Return the [x, y] coordinate for the center point of the cell that contains the specified text.  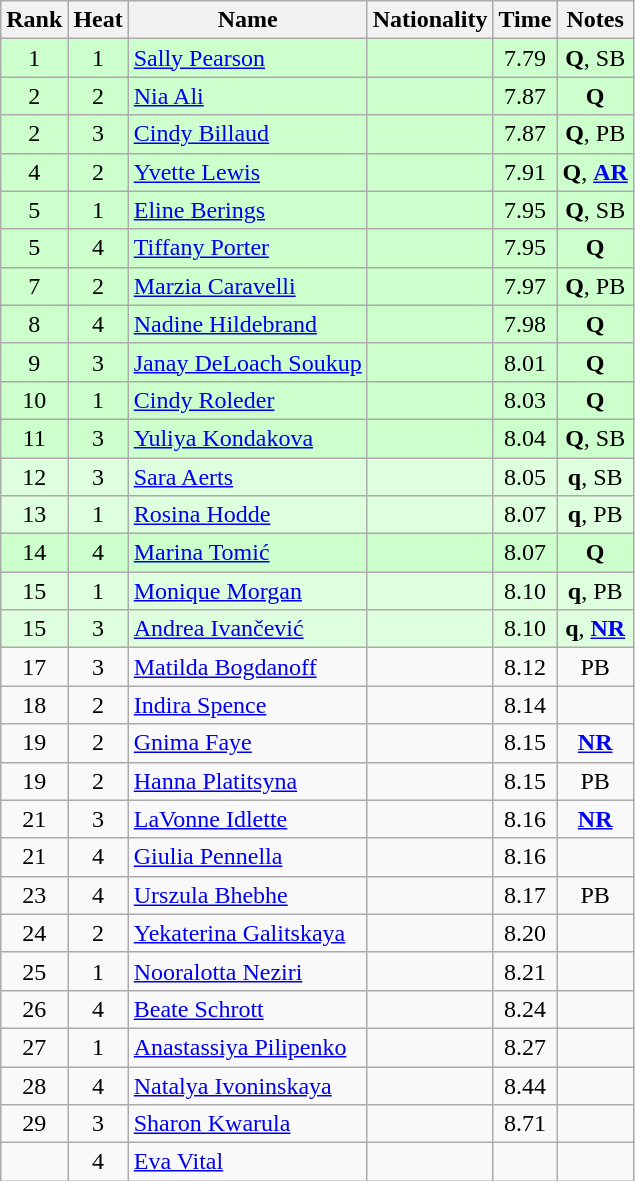
12 [34, 477]
Marzia Caravelli [248, 286]
Urszula Bhebhe [248, 895]
Eva Vital [248, 1162]
7.79 [525, 58]
q, NR [595, 629]
26 [34, 1009]
8.44 [525, 1085]
Marina Tomić [248, 553]
Yuliya Kondakova [248, 438]
Giulia Pennella [248, 857]
Time [525, 20]
8 [34, 324]
Anastassiya Pilipenko [248, 1047]
Yvette Lewis [248, 172]
7.97 [525, 286]
23 [34, 895]
Indira Spence [248, 705]
7.91 [525, 172]
Q, AR [595, 172]
14 [34, 553]
9 [34, 362]
25 [34, 971]
Sara Aerts [248, 477]
Janay DeLoach Soukup [248, 362]
Sally Pearson [248, 58]
8.01 [525, 362]
27 [34, 1047]
Gnima Faye [248, 743]
Sharon Kwarula [248, 1124]
8.12 [525, 667]
Andrea Ivančević [248, 629]
Hanna Platitsyna [248, 781]
Nadine Hildebrand [248, 324]
8.20 [525, 933]
8.14 [525, 705]
8.17 [525, 895]
Natalya Ivoninskaya [248, 1085]
Yekaterina Galitskaya [248, 933]
q, SB [595, 477]
8.71 [525, 1124]
17 [34, 667]
Rank [34, 20]
13 [34, 515]
8.24 [525, 1009]
Tiffany Porter [248, 248]
Cindy Billaud [248, 134]
Nia Ali [248, 96]
8.21 [525, 971]
8.05 [525, 477]
Cindy Roleder [248, 400]
Matilda Bogdanoff [248, 667]
7.98 [525, 324]
11 [34, 438]
28 [34, 1085]
7 [34, 286]
8.03 [525, 400]
Nooralotta Neziri [248, 971]
8.04 [525, 438]
Beate Schrott [248, 1009]
Monique Morgan [248, 591]
29 [34, 1124]
Nationality [430, 20]
8.27 [525, 1047]
Name [248, 20]
Rosina Hodde [248, 515]
Notes [595, 20]
18 [34, 705]
10 [34, 400]
Eline Berings [248, 210]
24 [34, 933]
Heat [98, 20]
LaVonne Idlette [248, 819]
